From the cell containing the given text, extract its center point as [X, Y] coordinate. 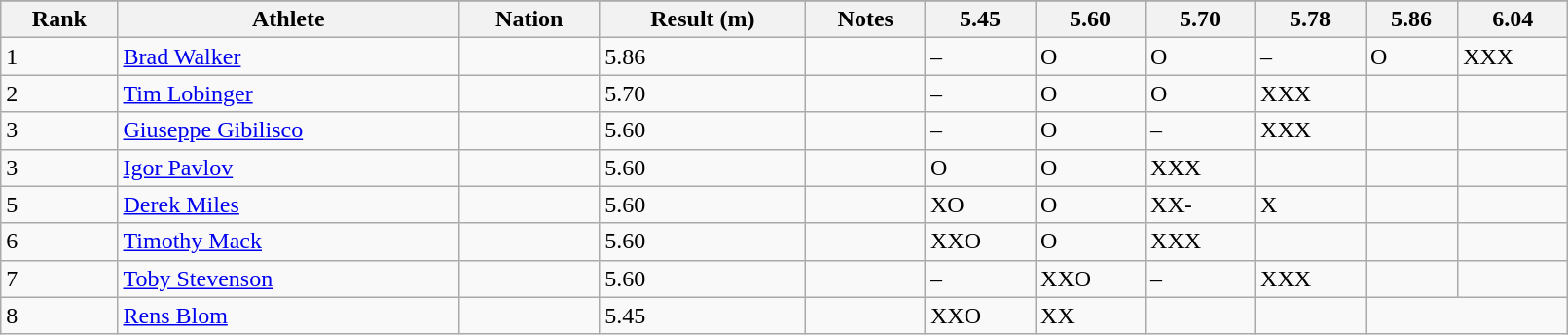
5 [59, 205]
Timothy Mack [288, 242]
XX- [1201, 205]
Igor Pavlov [288, 167]
Rens Blom [288, 316]
5.78 [1310, 19]
Toby Stevenson [288, 279]
2 [59, 93]
Tim Lobinger [288, 93]
Notes [866, 19]
XO [981, 205]
Derek Miles [288, 205]
Nation [529, 19]
7 [59, 279]
Result (m) [703, 19]
8 [59, 316]
X [1310, 205]
Rank [59, 19]
6 [59, 242]
Brad Walker [288, 56]
6.04 [1513, 19]
Athlete [288, 19]
XX [1090, 316]
Giuseppe Gibilisco [288, 130]
1 [59, 56]
